For the text-containing cell, return its midpoint in [x, y] coordinate format. 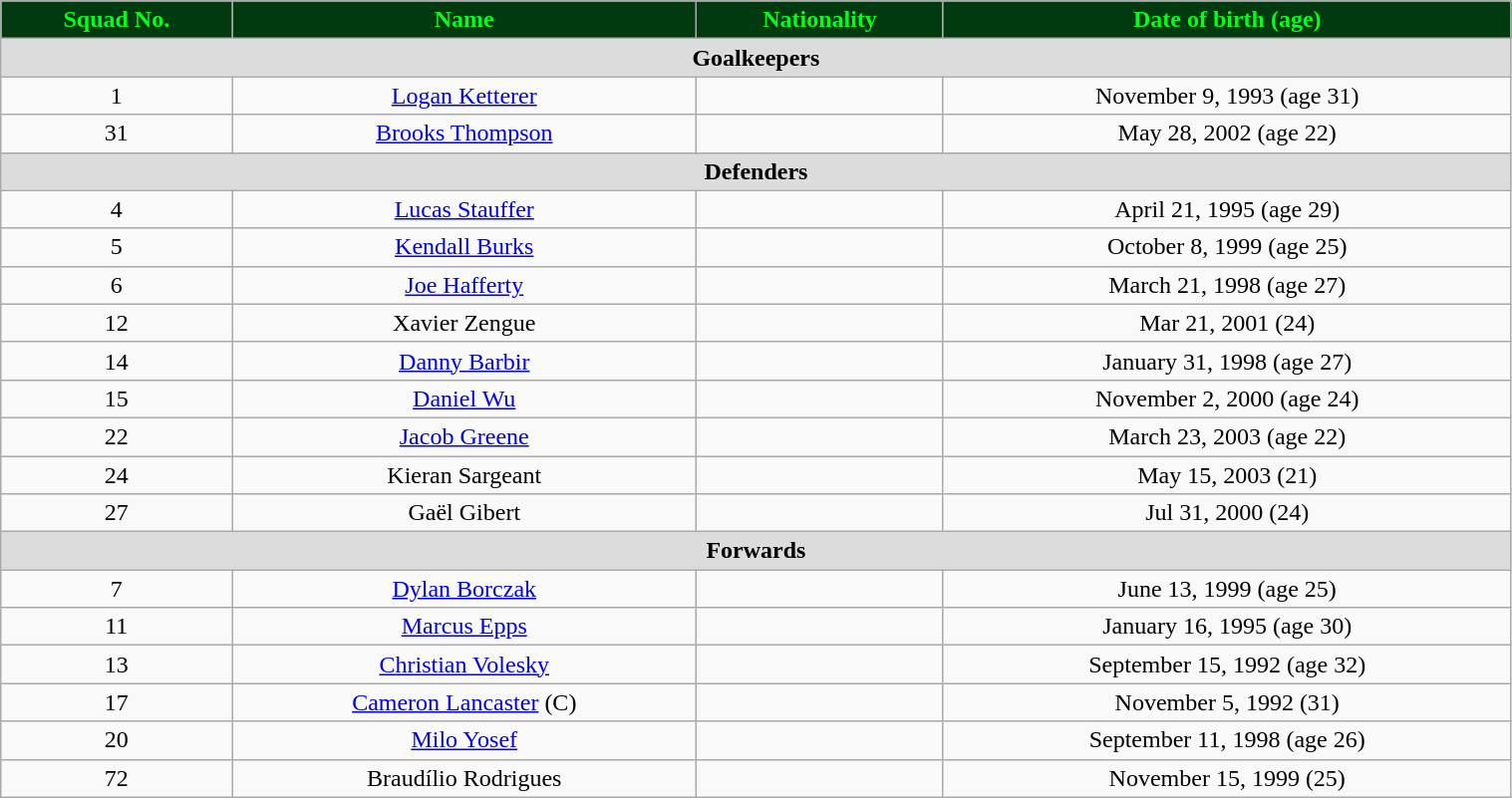
October 8, 1999 (age 25) [1227, 247]
September 15, 1992 (age 32) [1227, 665]
1 [117, 96]
September 11, 1998 (age 26) [1227, 740]
Marcus Epps [464, 627]
Xavier Zengue [464, 323]
Joe Hafferty [464, 285]
Logan Ketterer [464, 96]
Lucas Stauffer [464, 209]
Milo Yosef [464, 740]
Defenders [756, 171]
22 [117, 436]
5 [117, 247]
Nationality [820, 20]
Kieran Sargeant [464, 475]
27 [117, 513]
6 [117, 285]
January 31, 1998 (age 27) [1227, 361]
15 [117, 399]
17 [117, 702]
31 [117, 133]
November 9, 1993 (age 31) [1227, 96]
March 23, 2003 (age 22) [1227, 436]
Christian Volesky [464, 665]
14 [117, 361]
Name [464, 20]
Squad No. [117, 20]
March 21, 1998 (age 27) [1227, 285]
Daniel Wu [464, 399]
Kendall Burks [464, 247]
November 5, 1992 (31) [1227, 702]
24 [117, 475]
Jul 31, 2000 (24) [1227, 513]
4 [117, 209]
Braudílio Rodrigues [464, 778]
72 [117, 778]
Mar 21, 2001 (24) [1227, 323]
Danny Barbir [464, 361]
Dylan Borczak [464, 589]
Cameron Lancaster (C) [464, 702]
7 [117, 589]
11 [117, 627]
Brooks Thompson [464, 133]
Date of birth (age) [1227, 20]
November 2, 2000 (age 24) [1227, 399]
November 15, 1999 (25) [1227, 778]
Goalkeepers [756, 58]
12 [117, 323]
13 [117, 665]
May 15, 2003 (21) [1227, 475]
20 [117, 740]
April 21, 1995 (age 29) [1227, 209]
January 16, 1995 (age 30) [1227, 627]
Forwards [756, 551]
Gaël Gibert [464, 513]
May 28, 2002 (age 22) [1227, 133]
Jacob Greene [464, 436]
June 13, 1999 (age 25) [1227, 589]
